Search for the cell housing the specified text and yield its [x, y] center coordinate. 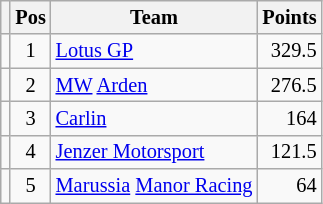
Team [154, 17]
3 [30, 118]
Carlin [154, 118]
1 [30, 51]
329.5 [289, 51]
Points [289, 17]
276.5 [289, 85]
Marussia Manor Racing [154, 186]
Lotus GP [154, 51]
164 [289, 118]
Pos [30, 17]
121.5 [289, 152]
2 [30, 85]
64 [289, 186]
Jenzer Motorsport [154, 152]
4 [30, 152]
MW Arden [154, 85]
5 [30, 186]
